Capture the cell that displays the provided text and extract its [X, Y] central coordinate. 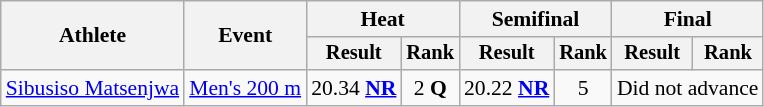
Men's 200 m [245, 88]
20.22 NR [506, 88]
5 [583, 88]
Sibusiso Matsenjwa [92, 88]
20.34 NR [354, 88]
Final [688, 19]
2 Q [430, 88]
Heat [382, 19]
Semifinal [536, 19]
Athlete [92, 36]
Did not advance [688, 88]
Event [245, 36]
